Locate the cell with the specified text and output its [X, Y] center coordinate. 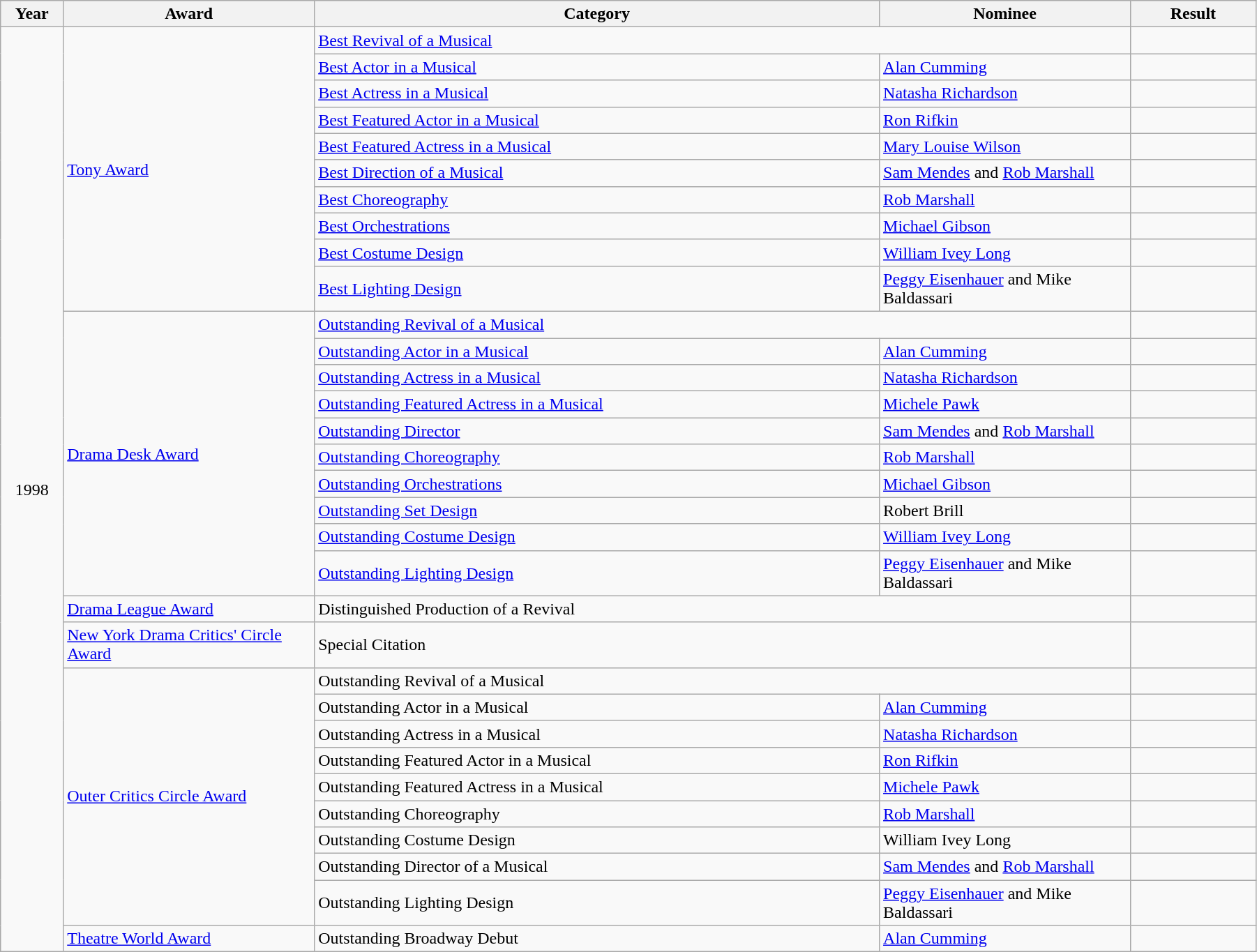
Best Costume Design [597, 252]
Category [597, 14]
Outer Critics Circle Award [189, 796]
Robert Brill [1005, 511]
Mary Louise Wilson [1005, 146]
Outstanding Orchestrations [597, 484]
Outstanding Featured Actor in a Musical [597, 760]
Special Citation [723, 644]
Year [32, 14]
Outstanding Director [597, 431]
Best Revival of a Musical [723, 40]
Result [1193, 14]
Outstanding Broadway Debut [597, 939]
Drama League Award [189, 609]
Best Actor in a Musical [597, 67]
Nominee [1005, 14]
1998 [32, 490]
Distinguished Production of a Revival [723, 609]
Best Featured Actress in a Musical [597, 146]
Outstanding Director of a Musical [597, 867]
Best Actress in a Musical [597, 93]
Best Featured Actor in a Musical [597, 120]
Best Direction of a Musical [597, 173]
Theatre World Award [189, 939]
Outstanding Set Design [597, 511]
Best Choreography [597, 199]
Award [189, 14]
Drama Desk Award [189, 453]
Tony Award [189, 169]
Best Lighting Design [597, 289]
New York Drama Critics' Circle Award [189, 644]
Best Orchestrations [597, 226]
